Determine the (X, Y) coordinate at the center of the cell enclosing the given text.  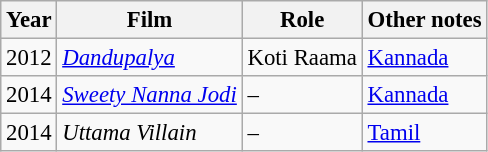
Koti Raama (302, 58)
Uttama Villain (150, 133)
Role (302, 20)
Film (150, 20)
Other notes (424, 20)
Sweety Nanna Jodi (150, 95)
Tamil (424, 133)
Year (29, 20)
2012 (29, 58)
Dandupalya (150, 58)
